Return the (x, y) coordinate for the center point of the cell that contains the specified text.  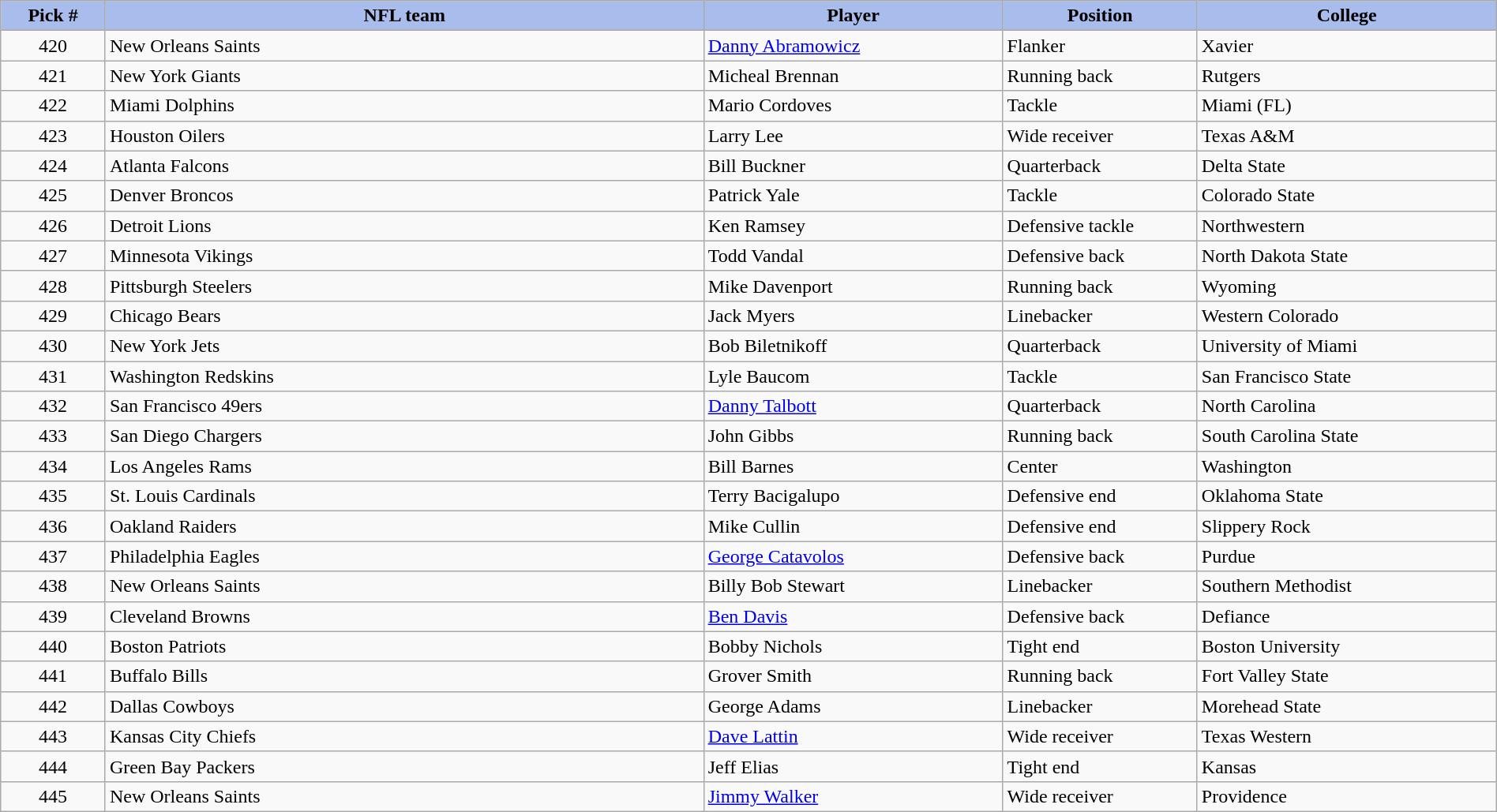
New York Giants (404, 76)
Bob Biletnikoff (853, 346)
Northwestern (1347, 226)
Ken Ramsey (853, 226)
Providence (1347, 796)
Player (853, 16)
Terry Bacigalupo (853, 496)
San Diego Chargers (404, 436)
Pick # (54, 16)
445 (54, 796)
New York Jets (404, 346)
422 (54, 106)
Minnesota Vikings (404, 256)
430 (54, 346)
Xavier (1347, 46)
Position (1100, 16)
443 (54, 736)
San Francisco State (1347, 376)
Grover Smith (853, 676)
444 (54, 766)
Cleveland Browns (404, 616)
434 (54, 466)
440 (54, 646)
Washington Redskins (404, 376)
Purdue (1347, 556)
421 (54, 76)
Jimmy Walker (853, 796)
Pittsburgh Steelers (404, 286)
Atlanta Falcons (404, 166)
Dave Lattin (853, 736)
Chicago Bears (404, 316)
University of Miami (1347, 346)
NFL team (404, 16)
College (1347, 16)
John Gibbs (853, 436)
Philadelphia Eagles (404, 556)
San Francisco 49ers (404, 406)
Todd Vandal (853, 256)
433 (54, 436)
Larry Lee (853, 136)
Houston Oilers (404, 136)
Colorado State (1347, 196)
Texas A&M (1347, 136)
Boston Patriots (404, 646)
429 (54, 316)
Miami Dolphins (404, 106)
Detroit Lions (404, 226)
Delta State (1347, 166)
Texas Western (1347, 736)
George Adams (853, 706)
Bill Barnes (853, 466)
427 (54, 256)
Defensive tackle (1100, 226)
Lyle Baucom (853, 376)
St. Louis Cardinals (404, 496)
Defiance (1347, 616)
420 (54, 46)
Danny Talbott (853, 406)
Patrick Yale (853, 196)
Jeff Elias (853, 766)
438 (54, 586)
North Carolina (1347, 406)
Rutgers (1347, 76)
Green Bay Packers (404, 766)
Danny Abramowicz (853, 46)
Kansas (1347, 766)
424 (54, 166)
Jack Myers (853, 316)
Morehead State (1347, 706)
426 (54, 226)
423 (54, 136)
Washington (1347, 466)
442 (54, 706)
439 (54, 616)
435 (54, 496)
Dallas Cowboys (404, 706)
Micheal Brennan (853, 76)
425 (54, 196)
Oakland Raiders (404, 526)
South Carolina State (1347, 436)
Bill Buckner (853, 166)
Miami (FL) (1347, 106)
Southern Methodist (1347, 586)
Ben Davis (853, 616)
Mike Cullin (853, 526)
Buffalo Bills (404, 676)
Bobby Nichols (853, 646)
436 (54, 526)
432 (54, 406)
Western Colorado (1347, 316)
Boston University (1347, 646)
Mario Cordoves (853, 106)
George Catavolos (853, 556)
Flanker (1100, 46)
Slippery Rock (1347, 526)
Fort Valley State (1347, 676)
Billy Bob Stewart (853, 586)
Mike Davenport (853, 286)
437 (54, 556)
North Dakota State (1347, 256)
Oklahoma State (1347, 496)
428 (54, 286)
Denver Broncos (404, 196)
Center (1100, 466)
431 (54, 376)
441 (54, 676)
Wyoming (1347, 286)
Los Angeles Rams (404, 466)
Kansas City Chiefs (404, 736)
